Identify which cell holds the provided text, then report its [x, y] central coordinate. 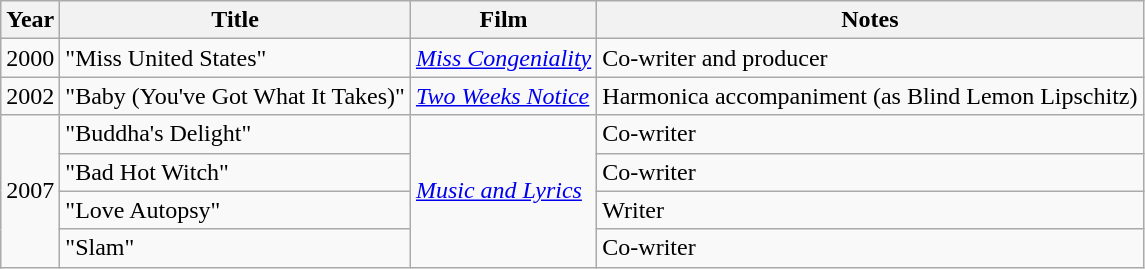
Co-writer and producer [870, 58]
"Bad Hot Witch" [236, 172]
2002 [30, 96]
Music and Lyrics [503, 191]
Harmonica accompaniment (as Blind Lemon Lipschitz) [870, 96]
2000 [30, 58]
"Buddha's Delight" [236, 134]
Miss Congeniality [503, 58]
"Baby (You've Got What It Takes)" [236, 96]
Film [503, 20]
2007 [30, 191]
Two Weeks Notice [503, 96]
Title [236, 20]
Year [30, 20]
"Miss United States" [236, 58]
Notes [870, 20]
"Love Autopsy" [236, 210]
Writer [870, 210]
"Slam" [236, 248]
